Return (X, Y) of the center of cell containing provided text 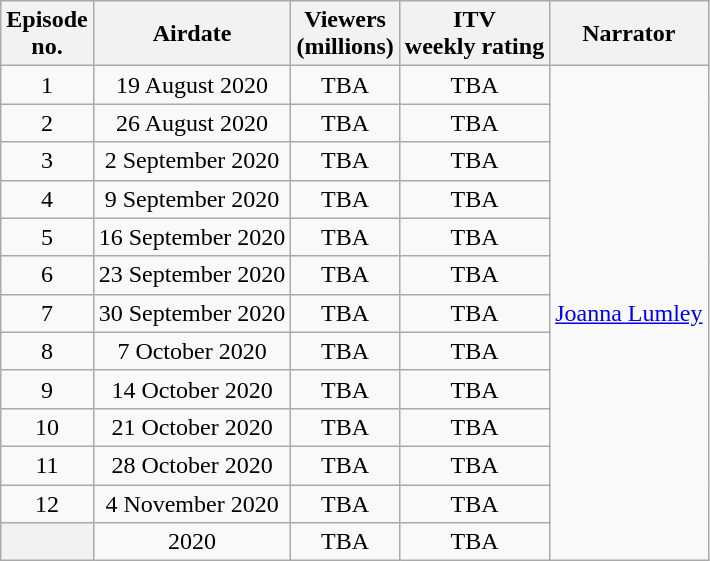
Episodeno. (47, 34)
7 (47, 313)
11 (47, 465)
30 September 2020 (192, 313)
Viewers(millions) (345, 34)
21 October 2020 (192, 427)
2020 (192, 542)
1 (47, 85)
9 (47, 389)
23 September 2020 (192, 275)
19 August 2020 (192, 85)
Joanna Lumley (629, 314)
3 (47, 161)
28 October 2020 (192, 465)
Narrator (629, 34)
4 (47, 199)
2 September 2020 (192, 161)
6 (47, 275)
Airdate (192, 34)
7 October 2020 (192, 351)
9 September 2020 (192, 199)
5 (47, 237)
14 October 2020 (192, 389)
10 (47, 427)
26 August 2020 (192, 123)
16 September 2020 (192, 237)
4 November 2020 (192, 503)
8 (47, 351)
2 (47, 123)
ITVweekly rating (474, 34)
12 (47, 503)
